Extract the (x, y) coordinate from the center of the cell holding the provided text.  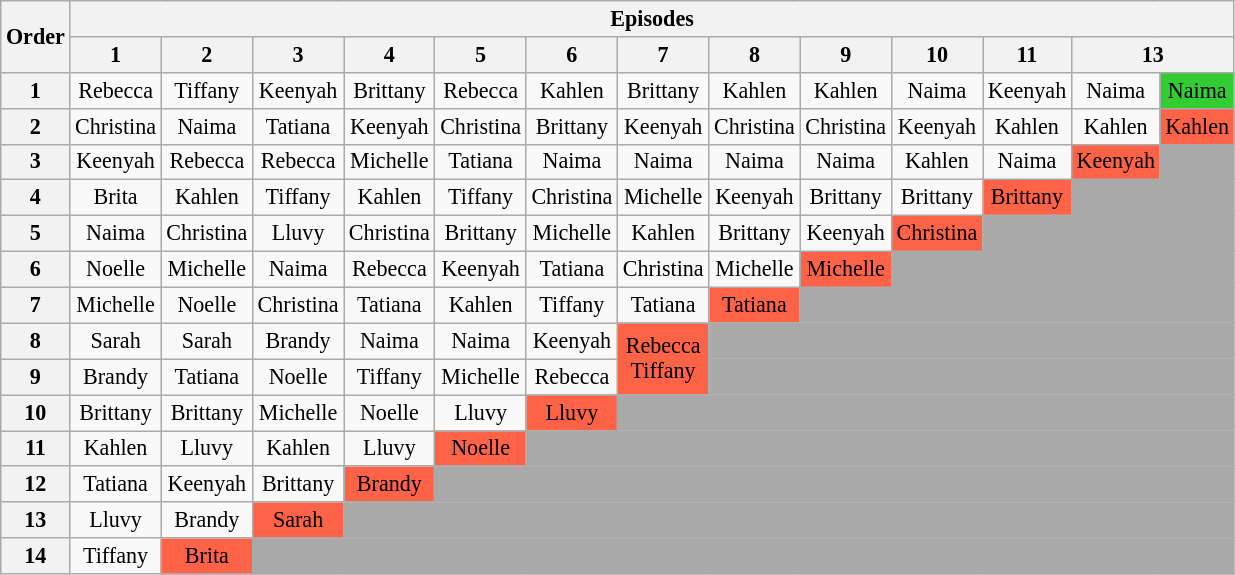
RebeccaTiffany (664, 359)
Episodes (652, 18)
14 (36, 556)
Order (36, 36)
12 (36, 484)
